Pinpoint the cell where the given text exists, returning its (X, Y) midpoint coordinate. 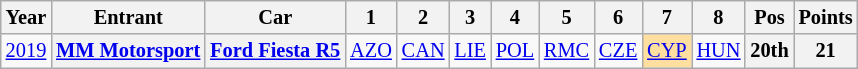
POL (515, 51)
20th (769, 51)
4 (515, 17)
HUN (719, 51)
5 (566, 17)
Points (826, 17)
LIE (470, 51)
6 (618, 17)
MM Motorsport (128, 51)
3 (470, 17)
Year (26, 17)
Car (275, 17)
2 (424, 17)
2019 (26, 51)
Pos (769, 17)
21 (826, 51)
RMC (566, 51)
CYP (666, 51)
CAN (424, 51)
AZO (371, 51)
8 (719, 17)
Ford Fiesta R5 (275, 51)
Entrant (128, 17)
7 (666, 17)
1 (371, 17)
CZE (618, 51)
